Pinpoint the cell where the given text exists, returning its (x, y) midpoint coordinate. 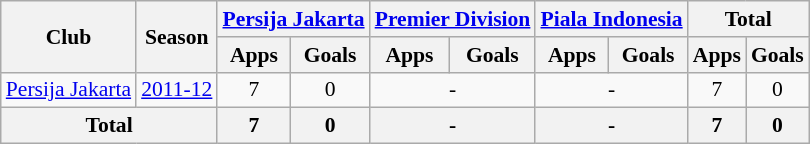
Club (68, 36)
Season (176, 36)
Piala Indonesia (611, 19)
Premier Division (453, 19)
2011-12 (176, 90)
